Search for the cell housing the specified text and yield its [x, y] center coordinate. 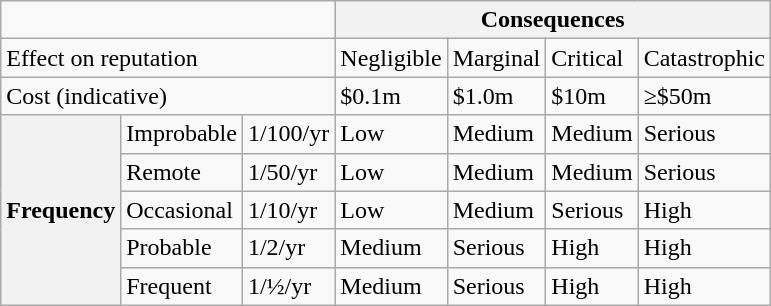
Frequent [182, 286]
Critical [592, 58]
$0.1m [391, 96]
1/10/yr [288, 210]
Improbable [182, 134]
Remote [182, 172]
Frequency [61, 210]
$1.0m [496, 96]
≥$50m [704, 96]
1/100/yr [288, 134]
$10m [592, 96]
1/50/yr [288, 172]
1/2/yr [288, 248]
1/½/yr [288, 286]
Cost (indicative) [168, 96]
Probable [182, 248]
Marginal [496, 58]
Negligible [391, 58]
Effect on reputation [168, 58]
Consequences [553, 20]
Catastrophic [704, 58]
Occasional [182, 210]
